Return [X, Y] of the center of cell containing provided text 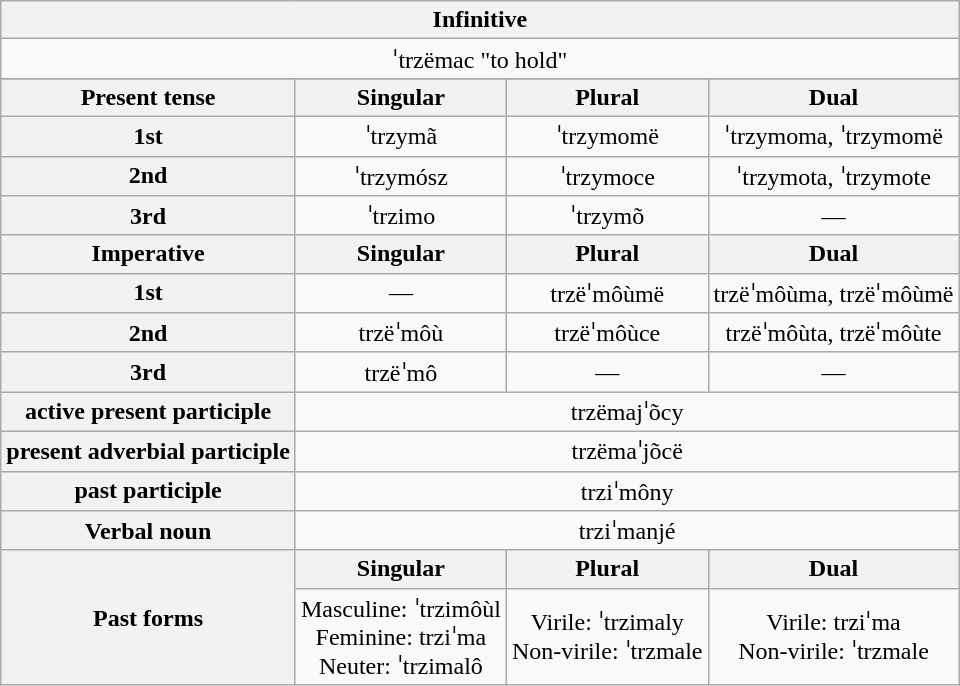
trzëmaˈjõcë [627, 451]
trzëˈmôùma, trzëˈmôùmë [834, 293]
trzëˈmôùmë [607, 293]
ˈtrzymósz [400, 176]
ˈtrzymomë [607, 136]
trzëˈmôùta, trzëˈmôùte [834, 333]
trzëˈmôùce [607, 333]
Masculine: ˈtrzimôùlFeminine: trziˈmaNeuter: ˈtrzimalô [400, 636]
Imperative [148, 254]
present adverbial participle [148, 451]
Infinitive [480, 20]
Present tense [148, 97]
Verbal noun [148, 531]
active present participle [148, 412]
ˈtrzymoma, ˈtrzymomë [834, 136]
Virile: trziˈmaNon-virile: ˈtrzmale [834, 636]
past participle [148, 491]
ˈtrzymoce [607, 176]
ˈtrzëmac "to hold" [480, 59]
ˈtrzymõ [607, 216]
Past forms [148, 618]
trziˈmôny [627, 491]
ˈtrzymã [400, 136]
trzëˈmôù [400, 333]
trzëˈmô [400, 372]
ˈtrzimo [400, 216]
ˈtrzymota, ˈtrzymote [834, 176]
trziˈmanjé [627, 531]
trzëmajˈõcy [627, 412]
Virile: ˈtrzimalyNon-virile: ˈtrzmale [607, 636]
